Capture the cell that displays the provided text and extract its [x, y] central coordinate. 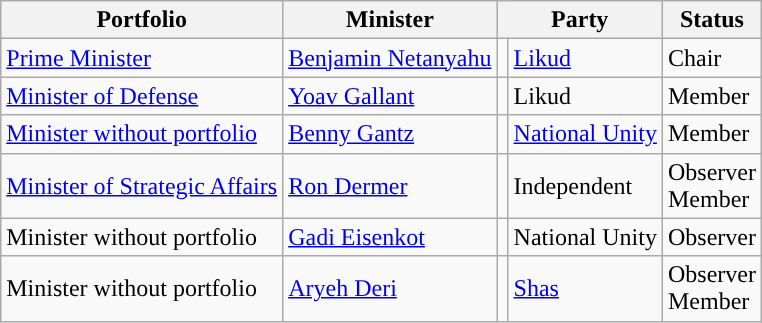
Ron Dermer [390, 186]
Minister of Strategic Affairs [142, 186]
Portfolio [142, 20]
Gadi Eisenkot [390, 237]
Independent [585, 186]
Minister of Defense [142, 96]
Shas [585, 288]
Aryeh Deri [390, 288]
Observer [712, 237]
Status [712, 20]
Party [580, 20]
Chair [712, 58]
Minister [390, 20]
Yoav Gallant [390, 96]
Benjamin Netanyahu [390, 58]
Prime Minister [142, 58]
Benny Gantz [390, 134]
